Detect which cell encompasses the target text, then output its (X, Y) center coordinate. 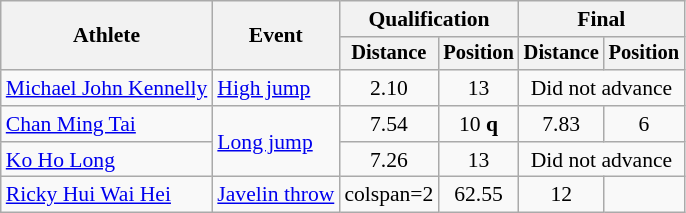
10 q (478, 124)
Ricky Hui Wai Hei (107, 195)
colspan=2 (388, 195)
Chan Ming Tai (107, 124)
High jump (276, 88)
Ko Ho Long (107, 160)
7.83 (562, 124)
Javelin throw (276, 195)
Long jump (276, 142)
62.55 (478, 195)
Michael John Kennelly (107, 88)
7.26 (388, 160)
Event (276, 36)
2.10 (388, 88)
7.54 (388, 124)
6 (644, 124)
Qualification (428, 19)
12 (562, 195)
Final (602, 19)
Athlete (107, 36)
